Capture the cell that displays the provided text and extract its [x, y] central coordinate. 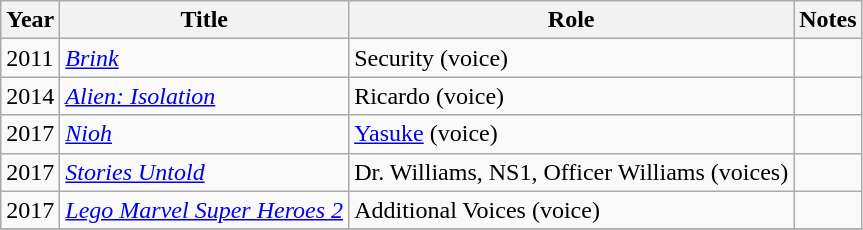
Brink [204, 58]
Notes [828, 20]
Dr. Williams, NS1, Officer Williams (voices) [572, 172]
Alien: Isolation [204, 96]
Role [572, 20]
2014 [30, 96]
Additional Voices (voice) [572, 210]
Yasuke (voice) [572, 134]
Nioh [204, 134]
Title [204, 20]
Stories Untold [204, 172]
2011 [30, 58]
Lego Marvel Super Heroes 2 [204, 210]
Ricardo (voice) [572, 96]
Year [30, 20]
Security (voice) [572, 58]
